Scan for the cell matching the given text and deliver its [X, Y] coordinate at center. 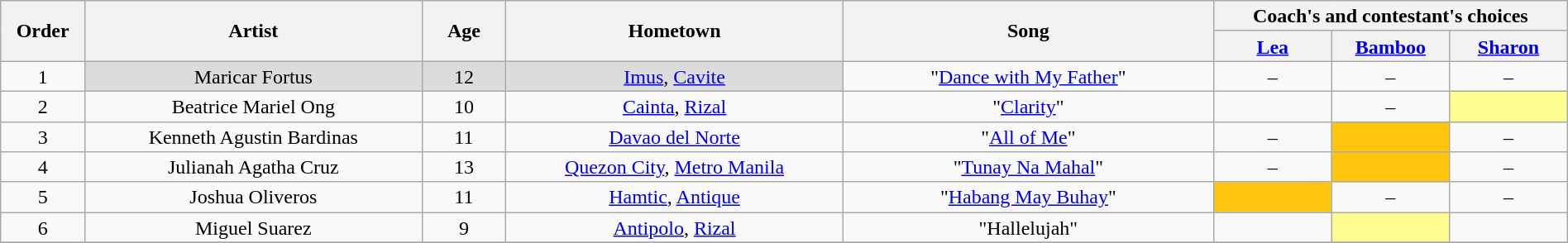
"Clarity" [1028, 106]
Bamboo [1391, 46]
4 [43, 167]
Miguel Suarez [253, 228]
"Tunay Na Mahal" [1028, 167]
Davao del Norte [675, 137]
5 [43, 197]
2 [43, 106]
12 [464, 76]
Cainta, Rizal [675, 106]
"All of Me" [1028, 137]
9 [464, 228]
"Dance with My Father" [1028, 76]
3 [43, 137]
Sharon [1508, 46]
Quezon City, Metro Manila [675, 167]
Maricar Fortus [253, 76]
Beatrice Mariel Ong [253, 106]
Julianah Agatha Cruz [253, 167]
Joshua Oliveros [253, 197]
Song [1028, 31]
Coach's and contestant's choices [1390, 17]
"Hallelujah" [1028, 228]
1 [43, 76]
13 [464, 167]
Artist [253, 31]
Hamtic, Antique [675, 197]
Antipolo, Rizal [675, 228]
Age [464, 31]
6 [43, 228]
Order [43, 31]
Kenneth Agustin Bardinas [253, 137]
10 [464, 106]
Hometown [675, 31]
"Habang May Buhay" [1028, 197]
Imus, Cavite [675, 76]
Lea [1272, 46]
